Locate the cell with the specified text and output its (X, Y) center coordinate. 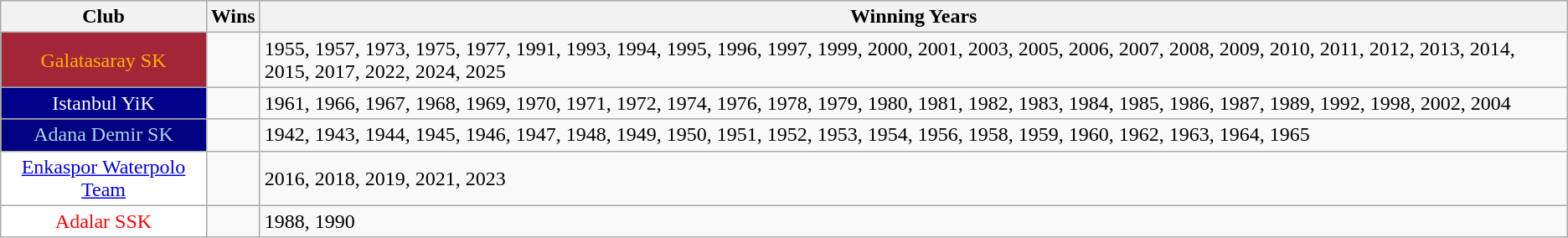
Adalar SSK (104, 221)
Winning Years (913, 17)
1942, 1943, 1944, 1945, 1946, 1947, 1948, 1949, 1950, 1951, 1952, 1953, 1954, 1956, 1958, 1959, 1960, 1962, 1963, 1964, 1965 (913, 135)
Club (104, 17)
1988, 1990 (913, 221)
Galatasaray SK (104, 60)
Enkaspor Waterpolo Team (104, 178)
Istanbul YiK (104, 103)
Wins (233, 17)
2016, 2018, 2019, 2021, 2023 (913, 178)
1961, 1966, 1967, 1968, 1969, 1970, 1971, 1972, 1974, 1976, 1978, 1979, 1980, 1981, 1982, 1983, 1984, 1985, 1986, 1987, 1989, 1992, 1998, 2002, 2004 (913, 103)
Adana Demir SK (104, 135)
